Identify which cell holds the provided text, then report its (x, y) central coordinate. 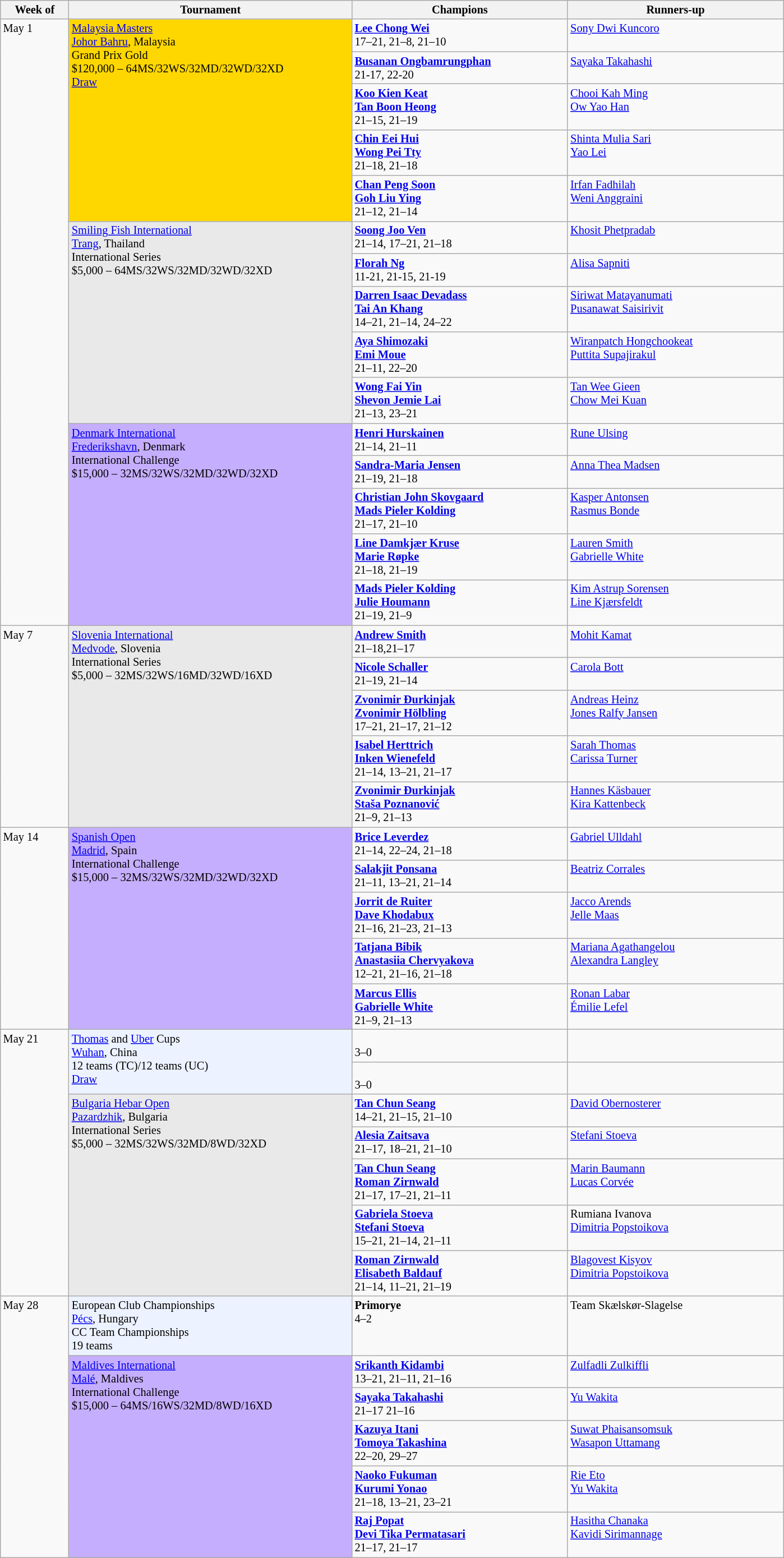
Champions (460, 10)
Chooi Kah Ming Ow Yao Han (675, 107)
Soong Joo Ven21–14, 17–21, 21–18 (460, 237)
Blagovest Kisyov Dimitria Popstoikova (675, 1273)
Khosit Phetpradab (675, 237)
Brice Leverdez21–14, 22–24, 21–18 (460, 843)
Aya Shimozaki Emi Moue21–11, 22–20 (460, 354)
Naoko Fukuman Kurumi Yonao21–18, 13–21, 23–21 (460, 1489)
Tan Chun Seang14–21, 21–15, 21–10 (460, 1110)
Malaysia MastersJohor Bahru, MalaysiaGrand Prix Gold$120,000 – 64MS/32WS/32MD/32WD/32XDDraw (211, 120)
Anna Thea Madsen (675, 472)
Spanish OpenMadrid, SpainInternational Challenge$15,000 – 32MS/32WS/32MD/32WD/32XD (211, 928)
May 21 (35, 1163)
Sayaka Takahashi21–17 21–16 (460, 1404)
Tournament (211, 10)
Lee Chong Wei17–21, 21–8, 21–10 (460, 35)
Carola Bott (675, 674)
Marin Baumann Lucas Corvée (675, 1182)
Florah Ng11-21, 21-15, 21-19 (460, 270)
Sarah Thomas Carissa Turner (675, 759)
Chan Peng Soon Goh Liu Ying21–12, 21–14 (460, 199)
Salakjit Ponsana21–11, 13–21, 21–14 (460, 876)
Sony Dwi Kuncoro (675, 35)
Isabel Herttrich Inken Wienefeld21–14, 13–21, 21–17 (460, 759)
Ronan Labar Émilie Lefel (675, 1007)
Darren Isaac Devadass Tai An Khang14–21, 21–14, 24–22 (460, 309)
Chin Eei Hui Wong Pei Tty21–18, 21–18 (460, 153)
May 7 (35, 726)
Jacco Arends Jelle Maas (675, 915)
Andreas Heinz Jones Ralfy Jansen (675, 713)
Hasitha Chanaka Kavidi Sirimannage (675, 1534)
Thomas and Uber CupsWuhan, China12 teams (TC)/12 teams (UC)Draw (211, 1061)
Beatriz Corrales (675, 876)
Runners-up (675, 10)
Raj Popat Devi Tika Permatasari21–17, 21–17 (460, 1534)
Shinta Mulia Sari Yao Lei (675, 153)
Zvonimir Đurkinjak Zvonimir Hölbling17–21, 21–17, 21–12 (460, 713)
David Obernosterer (675, 1110)
Gabriel Ulldahl (675, 843)
Rie Eto Yu Wakita (675, 1489)
Rumiana Ivanova Dimitria Popstoikova (675, 1228)
Maldives InternationalMalé, MaldivesInternational Challenge$15,000 – 64MS/16WS/32MD/8WD/16XD (211, 1456)
Zvonimir Đurkinjak Staša Poznanović21–9, 21–13 (460, 804)
Rune Ulsing (675, 440)
Denmark InternationalFrederikshavn, DenmarkInternational Challenge$15,000 – 32MS/32WS/32MD/32WD/32XD (211, 524)
Marcus Ellis Gabrielle White21–9, 21–13 (460, 1007)
Primorye4–2 (460, 1326)
Sayaka Takahashi (675, 68)
Suwat Phaisansomsuk Wasapon Uttamang (675, 1443)
Bulgaria Hebar OpenPazardzhik, BulgariaInternational Series$5,000 – 32MS/32WS/32MD/8WD/32XD (211, 1195)
Andrew Smith21–18,21–17 (460, 642)
Wiranpatch Hongchookeat Puttita Supajirakul (675, 354)
May 1 (35, 322)
Smiling Fish InternationalTrang, ThailandInternational Series$5,000 – 64MS/32WS/32MD/32WD/32XD (211, 322)
Sandra-Maria Jensen21–19, 21–18 (460, 472)
Koo Kien Keat Tan Boon Heong21–15, 21–19 (460, 107)
Kim Astrup Sorensen Line Kjærsfeldt (675, 602)
Kasper Antonsen Rasmus Bonde (675, 511)
Mariana Agathangelou Alexandra Langley (675, 961)
Srikanth Kidambi13–21, 21–11, 21–16 (460, 1372)
Slovenia InternationalMedvode, SloveniaInternational Series$5,000 – 32MS/32WS/16MD/32WD/16XD (211, 726)
Nicole Schaller21–19, 21–14 (460, 674)
Team Skælskør-Slagelse (675, 1326)
Irfan Fadhilah Weni Anggraini (675, 199)
Line Damkjær Kruse Marie Røpke21–18, 21–19 (460, 557)
Hannes Käsbauer Kira Kattenbeck (675, 804)
Tan Chun Seang Roman Zirnwald21–17, 17–21, 21–11 (460, 1182)
Kazuya Itani Tomoya Takashina22–20, 29–27 (460, 1443)
Yu Wakita (675, 1404)
May 28 (35, 1427)
Alisa Sapniti (675, 270)
Roman Zirnwald Elisabeth Baldauf21–14, 11–21, 21–19 (460, 1273)
May 14 (35, 928)
European Club ChampionshipsPécs, HungaryCC Team Championships19 teams (211, 1326)
Christian John Skovgaard Mads Pieler Kolding21–17, 21–10 (460, 511)
Busanan Ongbamrungphan21-17, 22-20 (460, 68)
Stefani Stoeva (675, 1142)
Tatjana Bibik Anastasiia Chervyakova12–21, 21–16, 21–18 (460, 961)
Wong Fai Yin Shevon Jemie Lai21–13, 23–21 (460, 400)
Lauren Smith Gabrielle White (675, 557)
Henri Hurskainen21–14, 21–11 (460, 440)
Week of (35, 10)
Mads Pieler Kolding Julie Houmann21–19, 21–9 (460, 602)
Zulfadli Zulkiffli (675, 1372)
Siriwat Matayanumati Pusanawat Saisirivit (675, 309)
Alesia Zaitsava21–17, 18–21, 21–10 (460, 1142)
Tan Wee Gieen Chow Mei Kuan (675, 400)
Gabriela Stoeva Stefani Stoeva15–21, 21–14, 21–11 (460, 1228)
Jorrit de Ruiter Dave Khodabux21–16, 21–23, 21–13 (460, 915)
Mohit Kamat (675, 642)
